For the text-containing cell, return its midpoint in [X, Y] coordinate format. 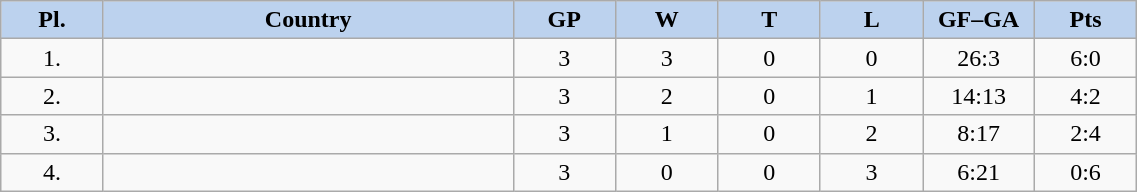
8:17 [978, 134]
2:4 [1086, 134]
0:6 [1086, 172]
2. [52, 96]
W [667, 20]
3. [52, 134]
6:21 [978, 172]
14:13 [978, 96]
26:3 [978, 58]
1. [52, 58]
4:2 [1086, 96]
4. [52, 172]
L [871, 20]
GP [564, 20]
T [769, 20]
Country [308, 20]
Pts [1086, 20]
Pl. [52, 20]
6:0 [1086, 58]
GF–GA [978, 20]
